Search for the cell housing the specified text and yield its (x, y) center coordinate. 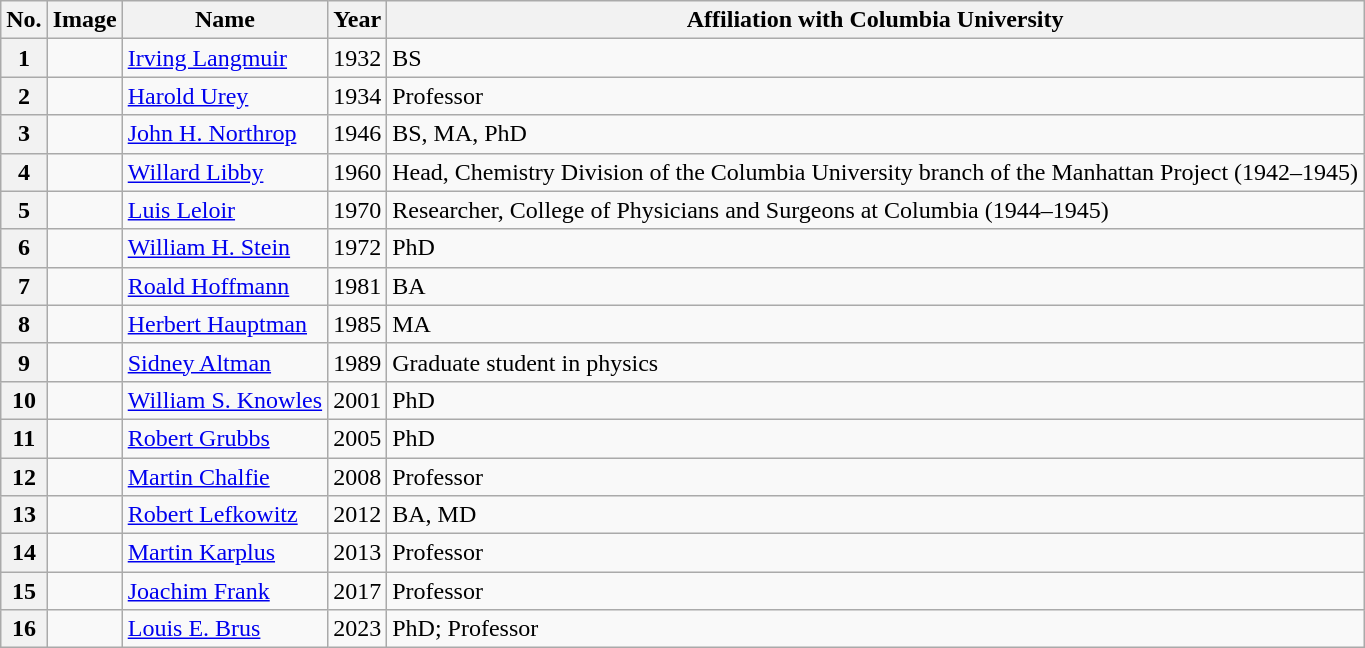
Roald Hoffmann (224, 286)
4 (24, 172)
1932 (358, 58)
BS, MA, PhD (876, 134)
Joachim Frank (224, 591)
Affiliation with Columbia University (876, 20)
1934 (358, 96)
1960 (358, 172)
Robert Lefkowitz (224, 515)
12 (24, 477)
MA (876, 324)
1989 (358, 362)
William H. Stein (224, 248)
11 (24, 438)
2012 (358, 515)
5 (24, 210)
Willard Libby (224, 172)
BS (876, 58)
Name (224, 20)
Louis E. Brus (224, 629)
2008 (358, 477)
2 (24, 96)
PhD; Professor (876, 629)
9 (24, 362)
BA (876, 286)
Researcher, College of Physicians and Surgeons at Columbia (1944–1945) (876, 210)
2017 (358, 591)
2023 (358, 629)
7 (24, 286)
1970 (358, 210)
Year (358, 20)
Luis Leloir (224, 210)
BA, MD (876, 515)
No. (24, 20)
Martin Karplus (224, 553)
1 (24, 58)
Sidney Altman (224, 362)
16 (24, 629)
1981 (358, 286)
Head, Chemistry Division of the Columbia University branch of the Manhattan Project (1942–1945) (876, 172)
Robert Grubbs (224, 438)
John H. Northrop (224, 134)
1972 (358, 248)
10 (24, 400)
Image (84, 20)
6 (24, 248)
15 (24, 591)
Harold Urey (224, 96)
2001 (358, 400)
8 (24, 324)
Graduate student in physics (876, 362)
14 (24, 553)
2013 (358, 553)
Herbert Hauptman (224, 324)
1946 (358, 134)
13 (24, 515)
Irving Langmuir (224, 58)
William S. Knowles (224, 400)
2005 (358, 438)
Martin Chalfie (224, 477)
1985 (358, 324)
3 (24, 134)
